Identify which cell holds the provided text, then report its (X, Y) central coordinate. 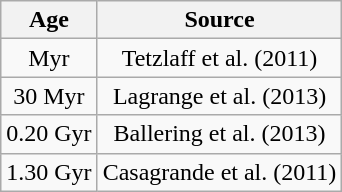
Ballering et al. (2013) (220, 134)
Age (49, 20)
Source (220, 20)
0.20 Gyr (49, 134)
30 Myr (49, 96)
1.30 Gyr (49, 172)
Tetzlaff et al. (2011) (220, 58)
Myr (49, 58)
Casagrande et al. (2011) (220, 172)
Lagrange et al. (2013) (220, 96)
